Provide the (x, y) coordinate of the cell's center where the given text is located.  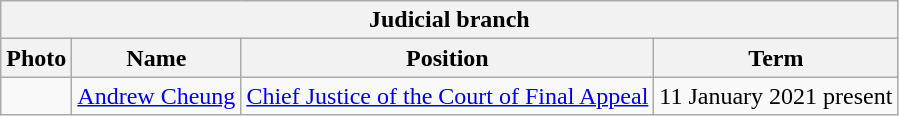
Chief Justice of the Court of Final Appeal (448, 96)
Name (156, 58)
Position (448, 58)
Andrew Cheung (156, 96)
Judicial branch (450, 20)
Term (776, 58)
Photo (36, 58)
11 January 2021 present (776, 96)
